Detect which cell encompasses the target text, then output its (x, y) center coordinate. 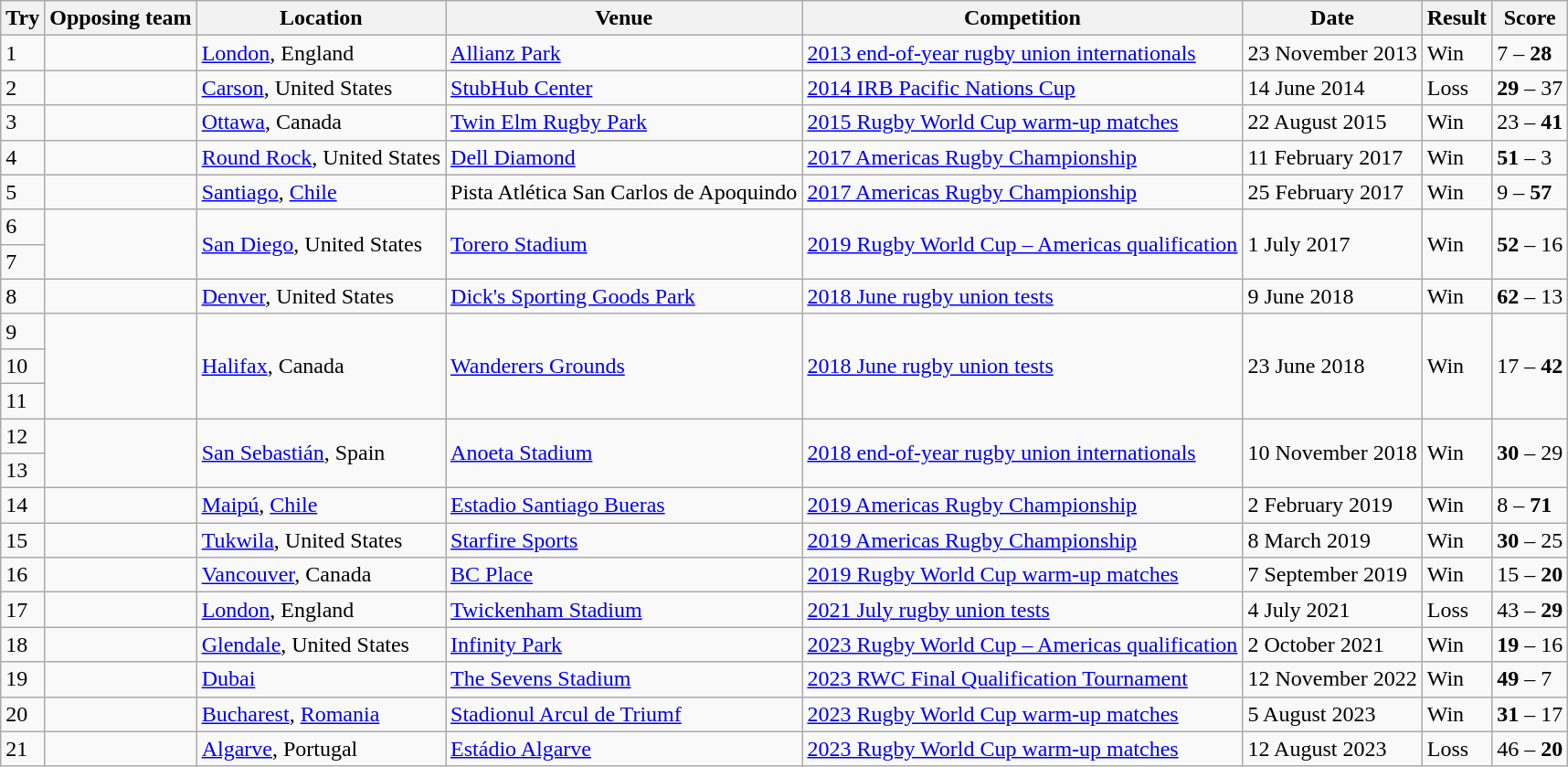
11 February 2017 (1332, 157)
9 – 57 (1530, 192)
Algarve, Portugal (321, 749)
Dell Diamond (624, 157)
8 (23, 296)
Vancouver, Canada (321, 575)
14 June 2014 (1332, 88)
Competition (1022, 18)
Infinity Park (624, 644)
19 – 16 (1530, 644)
9 June 2018 (1332, 296)
2 (23, 88)
4 July 2021 (1332, 610)
62 – 13 (1530, 296)
23 – 41 (1530, 123)
9 (23, 331)
2018 end-of-year rugby union internationals (1022, 453)
12 August 2023 (1332, 749)
Starfire Sports (624, 540)
5 (23, 192)
21 (23, 749)
5 August 2023 (1332, 714)
2019 Rugby World Cup warm-up matches (1022, 575)
Carson, United States (321, 88)
Wanderers Grounds (624, 366)
Estádio Algarve (624, 749)
3 (23, 123)
12 November 2022 (1332, 679)
8 March 2019 (1332, 540)
2019 Rugby World Cup – Americas qualification (1022, 244)
San Sebastián, Spain (321, 453)
Maipú, Chile (321, 506)
16 (23, 575)
StubHub Center (624, 88)
15 – 20 (1530, 575)
Score (1530, 18)
Torero Stadium (624, 244)
The Sevens Stadium (624, 679)
52 – 16 (1530, 244)
Try (23, 18)
Tukwila, United States (321, 540)
Twin Elm Rugby Park (624, 123)
2023 RWC Final Qualification Tournament (1022, 679)
Bucharest, Romania (321, 714)
2023 Rugby World Cup – Americas qualification (1022, 644)
14 (23, 506)
7 – 28 (1530, 53)
Twickenham Stadium (624, 610)
11 (23, 400)
12 (23, 436)
29 – 37 (1530, 88)
13 (23, 471)
30 – 25 (1530, 540)
2021 July rugby union tests (1022, 610)
18 (23, 644)
30 – 29 (1530, 453)
Halifax, Canada (321, 366)
Stadionul Arcul de Triumf (624, 714)
2 February 2019 (1332, 506)
Ottawa, Canada (321, 123)
19 (23, 679)
43 – 29 (1530, 610)
Allianz Park (624, 53)
Location (321, 18)
10 (23, 366)
2015 Rugby World Cup warm-up matches (1022, 123)
15 (23, 540)
1 July 2017 (1332, 244)
8 – 71 (1530, 506)
Anoeta Stadium (624, 453)
20 (23, 714)
Dubai (321, 679)
4 (23, 157)
Pista Atlética San Carlos de Apoquindo (624, 192)
10 November 2018 (1332, 453)
Date (1332, 18)
17 (23, 610)
Round Rock, United States (321, 157)
6 (23, 227)
BC Place (624, 575)
31 – 17 (1530, 714)
San Diego, United States (321, 244)
25 February 2017 (1332, 192)
Venue (624, 18)
Result (1457, 18)
Dick's Sporting Goods Park (624, 296)
23 November 2013 (1332, 53)
2 October 2021 (1332, 644)
Opposing team (121, 18)
23 June 2018 (1332, 366)
2014 IRB Pacific Nations Cup (1022, 88)
Santiago, Chile (321, 192)
17 – 42 (1530, 366)
7 September 2019 (1332, 575)
2013 end-of-year rugby union internationals (1022, 53)
49 – 7 (1530, 679)
Denver, United States (321, 296)
1 (23, 53)
51 – 3 (1530, 157)
7 (23, 261)
22 August 2015 (1332, 123)
Estadio Santiago Bueras (624, 506)
46 – 20 (1530, 749)
Glendale, United States (321, 644)
